Capture the cell that displays the provided text and extract its (X, Y) central coordinate. 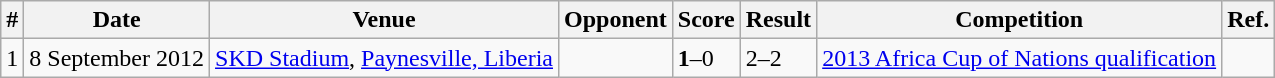
8 September 2012 (117, 58)
Venue (384, 20)
# (12, 20)
Opponent (616, 20)
1 (12, 58)
Date (117, 20)
2013 Africa Cup of Nations qualification (1020, 58)
1–0 (706, 58)
SKD Stadium, Paynesville, Liberia (384, 58)
2–2 (778, 58)
Score (706, 20)
Ref. (1248, 20)
Competition (1020, 20)
Result (778, 20)
